Scan for the cell matching the given text and deliver its [x, y] coordinate at center. 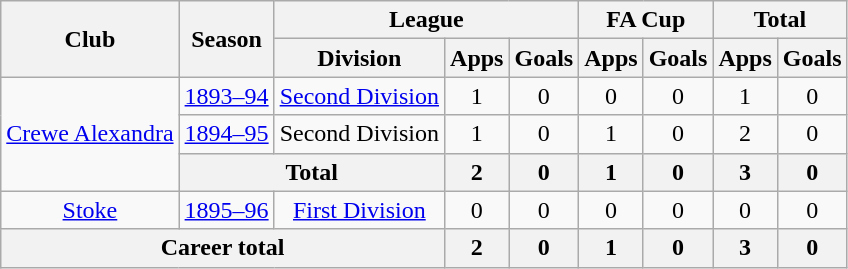
FA Cup [646, 20]
Season [226, 39]
1894–95 [226, 134]
Crewe Alexandra [90, 134]
Division [359, 58]
League [426, 20]
1893–94 [226, 96]
1895–96 [226, 210]
Career total [223, 248]
First Division [359, 210]
Stoke [90, 210]
Club [90, 39]
